Scan for the cell matching the given text and deliver its [x, y] coordinate at center. 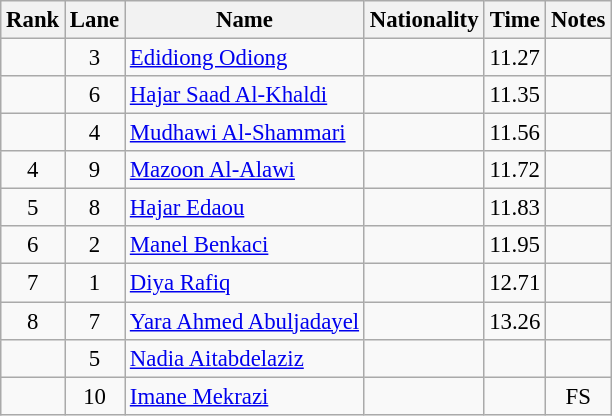
FS [578, 396]
Diya Rafiq [245, 283]
Yara Ahmed Abuljadayel [245, 321]
11.56 [515, 133]
11.27 [515, 58]
9 [95, 170]
12.71 [515, 283]
Manel Benkaci [245, 245]
Notes [578, 20]
11.35 [515, 95]
2 [95, 245]
11.72 [515, 170]
Name [245, 20]
3 [95, 58]
Edidiong Odiong [245, 58]
Mudhawi Al-Shammari [245, 133]
11.95 [515, 245]
Lane [95, 20]
Rank [33, 20]
11.83 [515, 208]
Time [515, 20]
Imane Mekrazi [245, 396]
Hajar Edaou [245, 208]
Nadia Aitabdelaziz [245, 358]
Hajar Saad Al-Khaldi [245, 95]
13.26 [515, 321]
10 [95, 396]
1 [95, 283]
Nationality [424, 20]
Mazoon Al-Alawi [245, 170]
